Extract the [X, Y] coordinate from the center of the cell holding the provided text.  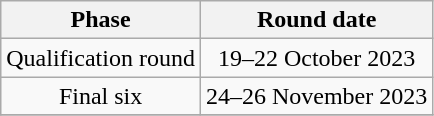
Round date [316, 20]
19–22 October 2023 [316, 58]
Final six [101, 96]
24–26 November 2023 [316, 96]
Qualification round [101, 58]
Phase [101, 20]
